Locate the cell with the specified text and output its [x, y] center coordinate. 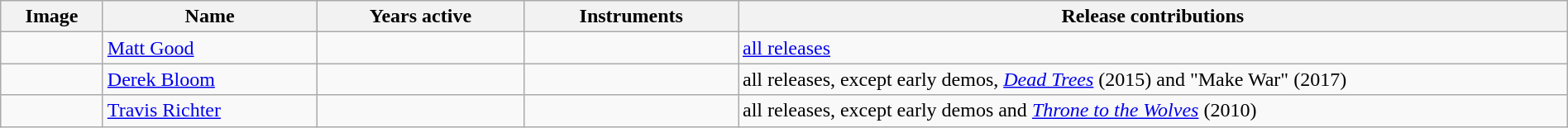
Release contributions [1153, 17]
Name [210, 17]
Matt Good [210, 48]
Travis Richter [210, 111]
all releases, except early demos and Throne to the Wolves (2010) [1153, 111]
Derek Bloom [210, 79]
Instruments [632, 17]
Years active [420, 17]
Image [52, 17]
all releases, except early demos, Dead Trees (2015) and "Make War" (2017) [1153, 79]
all releases [1153, 48]
